From the cell containing the given text, extract its center point as [x, y] coordinate. 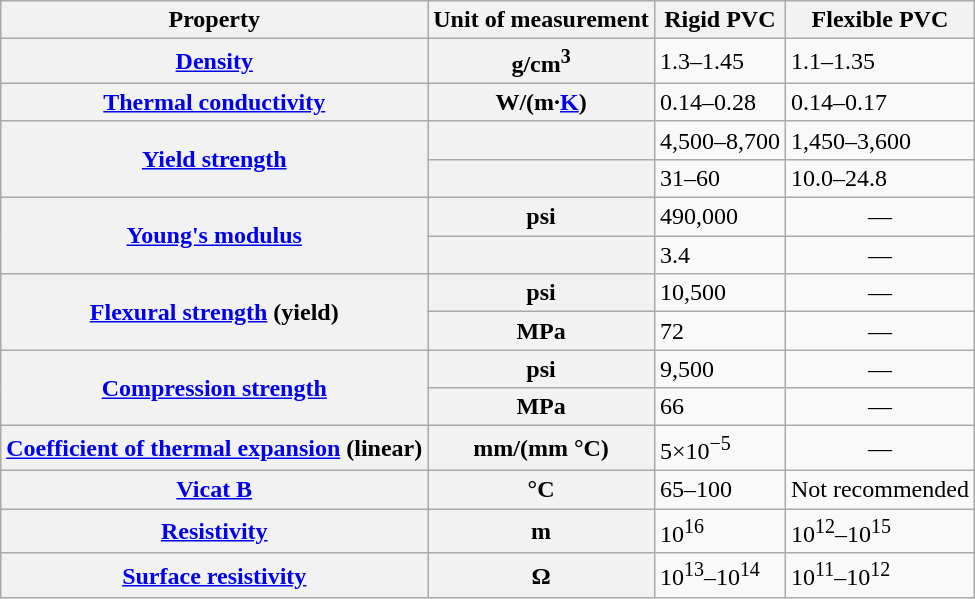
Rigid PVC [720, 20]
1016 [720, 532]
Vicat B [214, 489]
5×10−5 [720, 448]
0.14–0.17 [880, 102]
Surface resistivity [214, 576]
Not recommended [880, 489]
Ω [542, 576]
0.14–0.28 [720, 102]
9,500 [720, 369]
31–60 [720, 178]
10,500 [720, 293]
1,450–3,600 [880, 140]
Flexural strength (yield) [214, 312]
1013–1014 [720, 576]
Density [214, 62]
10.0–24.8 [880, 178]
66 [720, 407]
1011–1012 [880, 576]
Resistivity [214, 532]
Compression strength [214, 388]
72 [720, 331]
490,000 [720, 217]
4,500–8,700 [720, 140]
1.1–1.35 [880, 62]
g/cm3 [542, 62]
65–100 [720, 489]
Coefficient of thermal expansion (linear) [214, 448]
3.4 [720, 255]
m [542, 532]
°C [542, 489]
Property [214, 20]
Thermal conductivity [214, 102]
Unit of measurement [542, 20]
mm/(mm °C) [542, 448]
Yield strength [214, 159]
1.3–1.45 [720, 62]
1012–1015 [880, 532]
Young's modulus [214, 236]
Flexible PVC [880, 20]
W/(m·K) [542, 102]
